Pinpoint the cell where the given text exists, returning its [x, y] midpoint coordinate. 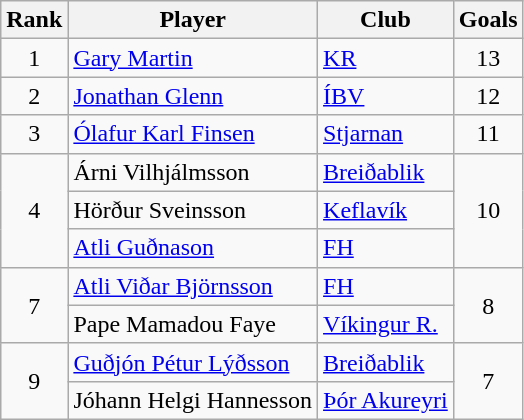
Rank [34, 20]
Keflavík [386, 210]
8 [488, 305]
Jonathan Glenn [193, 96]
Gary Martin [193, 58]
Pape Mamadou Faye [193, 324]
Hörður Sveinsson [193, 210]
3 [34, 134]
12 [488, 96]
Player [193, 20]
10 [488, 210]
Þór Akureyri [386, 400]
Jóhann Helgi Hannesson [193, 400]
13 [488, 58]
Víkingur R. [386, 324]
9 [34, 381]
Árni Vilhjálmsson [193, 172]
ÍBV [386, 96]
Stjarnan [386, 134]
Ólafur Karl Finsen [193, 134]
Guðjón Pétur Lýðsson [193, 362]
Club [386, 20]
Atli Viðar Björnsson [193, 286]
2 [34, 96]
4 [34, 210]
11 [488, 134]
1 [34, 58]
KR [386, 58]
Goals [488, 20]
Atli Guðnason [193, 248]
